Pinpoint the cell where the given text exists, returning its (x, y) midpoint coordinate. 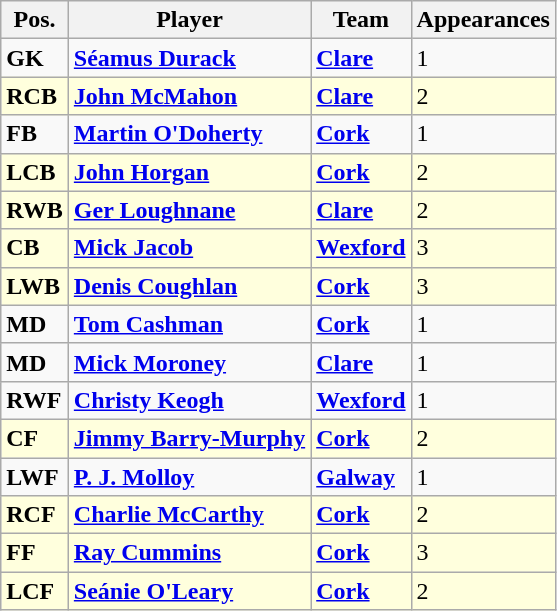
Ger Loughnane (189, 210)
Séamus Durack (189, 58)
John McMahon (189, 96)
Appearances (483, 20)
CB (35, 248)
RCB (35, 96)
FF (35, 553)
Seánie O'Leary (189, 591)
Denis Coughlan (189, 286)
Charlie McCarthy (189, 515)
Pos. (35, 20)
P. J. Molloy (189, 477)
LCF (35, 591)
CF (35, 438)
Christy Keogh (189, 400)
LWB (35, 286)
Galway (361, 477)
LWF (35, 477)
Ray Cummins (189, 553)
Team (361, 20)
GK (35, 58)
Tom Cashman (189, 324)
FB (35, 134)
Mick Jacob (189, 248)
Player (189, 20)
RWF (35, 400)
LCB (35, 172)
John Horgan (189, 172)
Jimmy Barry-Murphy (189, 438)
RCF (35, 515)
RWB (35, 210)
Martin O'Doherty (189, 134)
Mick Moroney (189, 362)
